Search for the cell housing the specified text and yield its (X, Y) center coordinate. 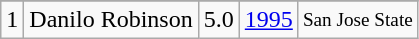
1995 (268, 20)
Danilo Robinson (111, 20)
1 (12, 20)
5.0 (218, 20)
San Jose State (358, 20)
